Find where the given text appears and provide that cell's center as (x, y) coordinate. 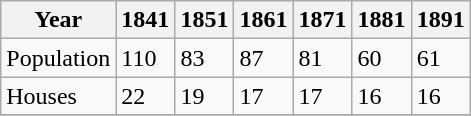
1861 (264, 20)
Population (58, 58)
87 (264, 58)
1891 (440, 20)
22 (146, 96)
1851 (204, 20)
1841 (146, 20)
60 (382, 58)
Year (58, 20)
110 (146, 58)
19 (204, 96)
1881 (382, 20)
83 (204, 58)
1871 (322, 20)
81 (322, 58)
Houses (58, 96)
61 (440, 58)
